Return (X, Y) of the center of cell containing provided text 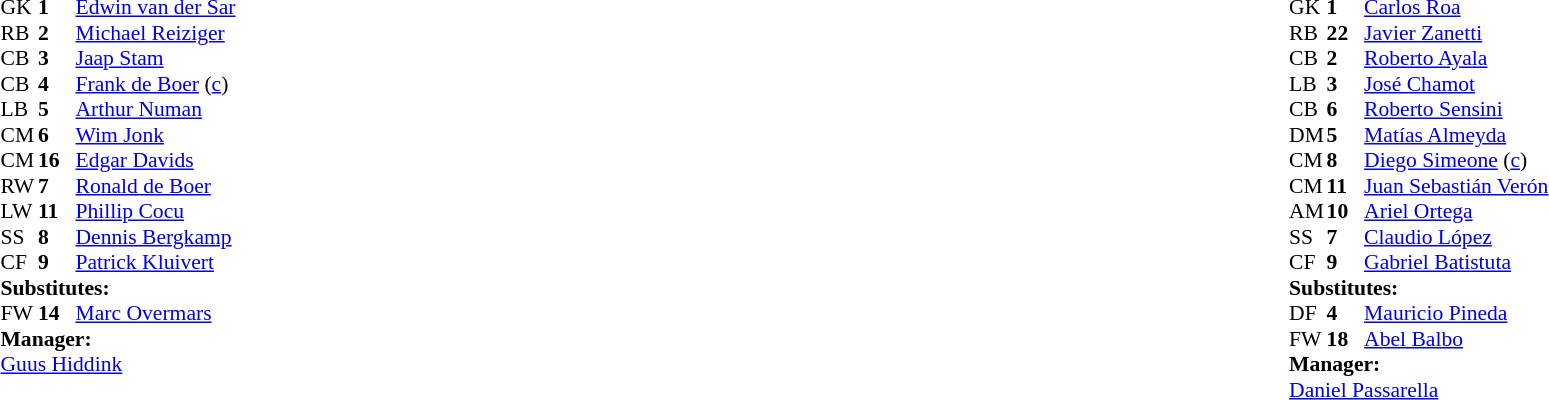
LW (19, 211)
DF (1308, 313)
Roberto Ayala (1456, 59)
18 (1346, 339)
Frank de Boer (c) (156, 84)
Guus Hiddink (118, 365)
Claudio López (1456, 237)
Ronald de Boer (156, 186)
AM (1308, 211)
14 (57, 313)
Dennis Bergkamp (156, 237)
Patrick Kluivert (156, 263)
Diego Simeone (c) (1456, 161)
Jaap Stam (156, 59)
10 (1346, 211)
José Chamot (1456, 84)
Gabriel Batistuta (1456, 263)
DM (1308, 135)
Roberto Sensini (1456, 109)
Phillip Cocu (156, 211)
22 (1346, 33)
Abel Balbo (1456, 339)
Edgar Davids (156, 161)
Ariel Ortega (1456, 211)
Mauricio Pineda (1456, 313)
Juan Sebastián Verón (1456, 186)
RW (19, 186)
Michael Reiziger (156, 33)
Arthur Numan (156, 109)
Matías Almeyda (1456, 135)
Wim Jonk (156, 135)
Javier Zanetti (1456, 33)
Marc Overmars (156, 313)
16 (57, 161)
